Pinpoint the cell where the given text exists, returning its (X, Y) midpoint coordinate. 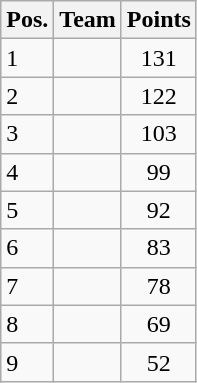
3 (28, 134)
6 (28, 248)
99 (158, 172)
83 (158, 248)
2 (28, 96)
8 (28, 324)
103 (158, 134)
92 (158, 210)
Points (158, 20)
131 (158, 58)
122 (158, 96)
52 (158, 362)
5 (28, 210)
69 (158, 324)
1 (28, 58)
7 (28, 286)
Team (88, 20)
78 (158, 286)
Pos. (28, 20)
4 (28, 172)
9 (28, 362)
